Capture the cell that displays the provided text and extract its [x, y] central coordinate. 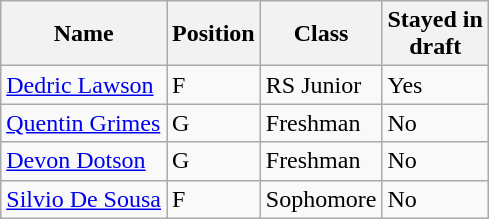
Sophomore [321, 199]
Quentin Grimes [84, 123]
Dedric Lawson [84, 85]
RS Junior [321, 85]
Name [84, 34]
Class [321, 34]
Position [213, 34]
Devon Dotson [84, 161]
Stayed indraft [435, 34]
Silvio De Sousa [84, 199]
Yes [435, 85]
